Extract the (x, y) coordinate from the center of the cell holding the provided text.  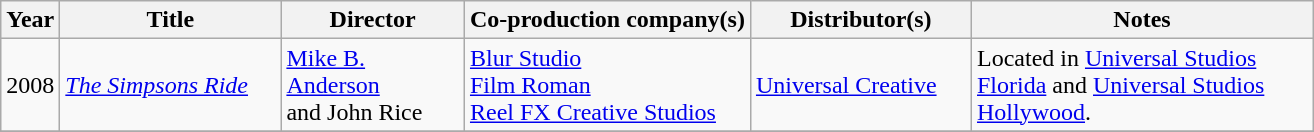
2008 (30, 85)
Distributor(s) (860, 20)
Blur StudioFilm RomanReel FX Creative Studios (607, 85)
Co-production company(s) (607, 20)
Located in Universal Studios Florida and Universal Studios Hollywood. (1142, 85)
Title (170, 20)
Director (373, 20)
Notes (1142, 20)
Mike B. Andersonand John Rice (373, 85)
The Simpsons Ride (170, 85)
Year (30, 20)
Universal Creative (860, 85)
